Pinpoint the cell where the given text exists, returning its (x, y) midpoint coordinate. 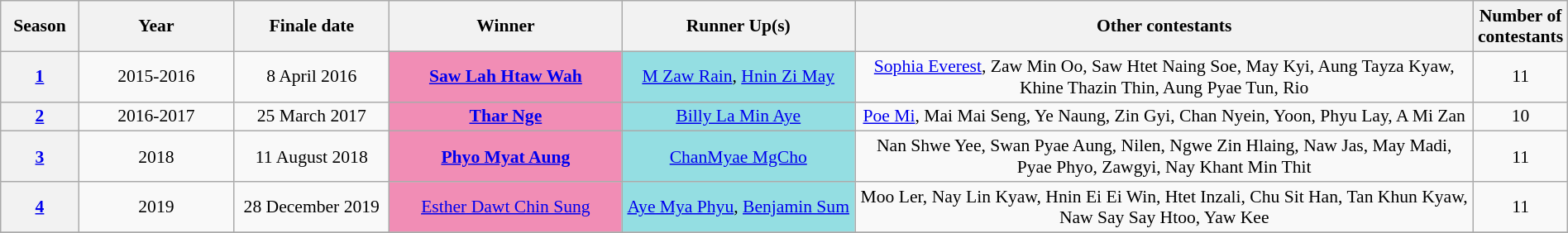
25 March 2017 (312, 116)
2016-2017 (156, 116)
Number of contestants (1520, 26)
M Zaw Rain, Hnin Zi May (739, 76)
2 (40, 116)
28 December 2019 (312, 207)
8 April 2016 (312, 76)
4 (40, 207)
Runner Up(s) (739, 26)
Finale date (312, 26)
2019 (156, 207)
Moo Ler, Nay Lin Kyaw, Hnin Ei Ei Win, Htet Inzali, Chu Sit Han, Tan Khun Kyaw, Naw Say Say Htoo, Yaw Kee (1164, 207)
2018 (156, 157)
2015-2016 (156, 76)
Year (156, 26)
Aye Mya Phyu, Benjamin Sum (739, 207)
ChanMyae MgCho (739, 157)
Poe Mi, Mai Mai Seng, Ye Naung, Zin Gyi, Chan Nyein, Yoon, Phyu Lay, A Mi Zan (1164, 116)
Season (40, 26)
Other contestants (1164, 26)
Saw Lah Htaw Wah (506, 76)
Esther Dawt Chin Sung (506, 207)
Phyo Myat Aung (506, 157)
Billy La Min Aye (739, 116)
Nan Shwe Yee, Swan Pyae Aung, Nilen, Ngwe Zin Hlaing, Naw Jas, May Madi, Pyae Phyo, Zawgyi, Nay Khant Min Thit (1164, 157)
Thar Nge (506, 116)
1 (40, 76)
3 (40, 157)
Winner (506, 26)
11 August 2018 (312, 157)
Sophia Everest, Zaw Min Oo, Saw Htet Naing Soe, May Kyi, Aung Tayza Kyaw, Khine Thazin Thin, Aung Pyae Tun, Rio (1164, 76)
10 (1520, 116)
